Return (X, Y) of the center of cell containing provided text 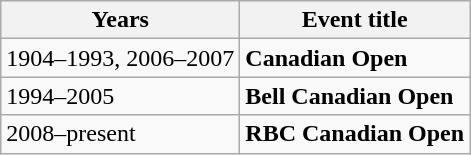
Bell Canadian Open (355, 96)
Event title (355, 20)
1994–2005 (120, 96)
1904–1993, 2006–2007 (120, 58)
RBC Canadian Open (355, 134)
Canadian Open (355, 58)
Years (120, 20)
2008–present (120, 134)
